Scan for the cell matching the given text and deliver its (X, Y) coordinate at center. 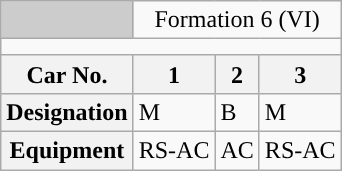
Designation (67, 112)
B (237, 112)
Equipment (67, 150)
2 (237, 74)
Car No. (67, 74)
3 (300, 74)
1 (174, 74)
Formation 6 (VI) (237, 20)
AC (237, 150)
